Provide the (x, y) coordinate of the cell's center where the given text is located.  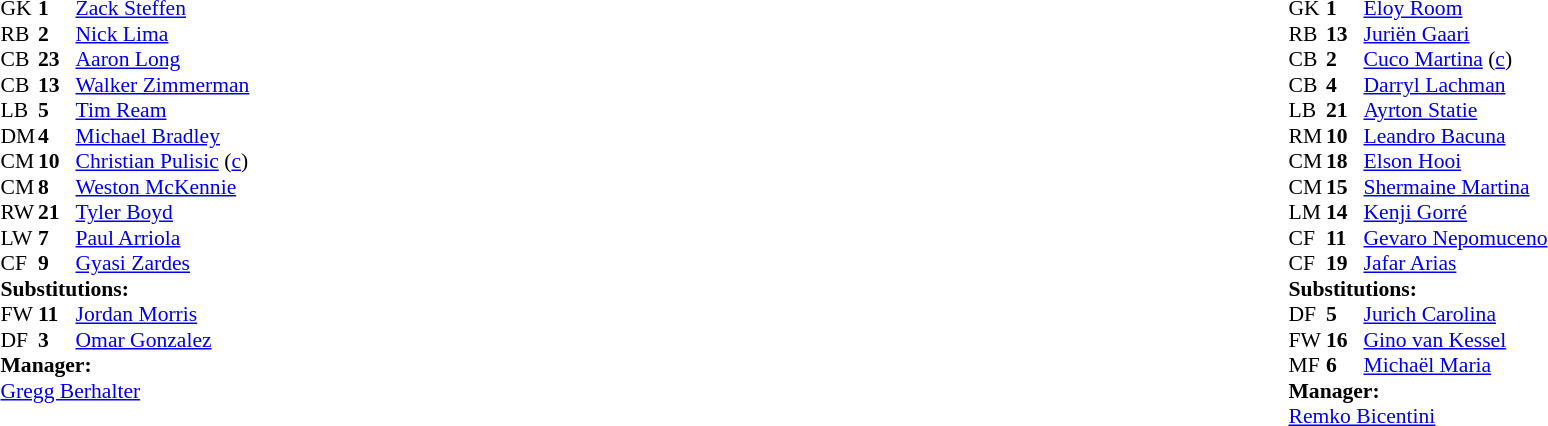
6 (1345, 365)
Jafar Arias (1455, 263)
Tim Ream (163, 111)
8 (57, 187)
LM (1307, 213)
Paul Arriola (163, 238)
Gino van Kessel (1455, 340)
23 (57, 59)
Darryl Lachman (1455, 85)
Christian Pulisic (c) (163, 161)
Weston McKennie (163, 187)
RW (19, 213)
15 (1345, 187)
MF (1307, 365)
Aaron Long (163, 59)
Ayrton Statie (1455, 111)
Walker Zimmerman (163, 85)
14 (1345, 213)
RM (1307, 136)
Jordan Morris (163, 315)
Gyasi Zardes (163, 263)
19 (1345, 263)
Gregg Berhalter (124, 391)
9 (57, 263)
Elson Hooi (1455, 161)
Shermaine Martina (1455, 187)
Jurich Carolina (1455, 315)
Michael Bradley (163, 136)
Nick Lima (163, 34)
Omar Gonzalez (163, 340)
Juriën Gaari (1455, 34)
DM (19, 136)
16 (1345, 340)
18 (1345, 161)
3 (57, 340)
Gevaro Nepomuceno (1455, 238)
Kenji Gorré (1455, 213)
7 (57, 238)
Tyler Boyd (163, 213)
Leandro Bacuna (1455, 136)
Cuco Martina (c) (1455, 59)
Michaël Maria (1455, 365)
LW (19, 238)
